Identify which cell holds the provided text, then report its (x, y) central coordinate. 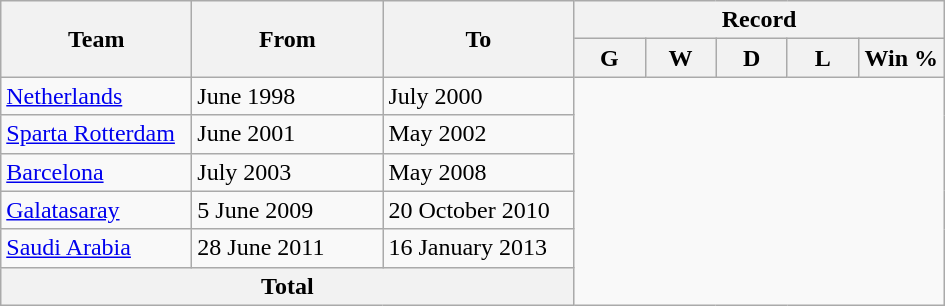
July 2003 (288, 172)
Sparta Rotterdam (96, 134)
Total (288, 286)
July 2000 (478, 96)
Record (759, 20)
To (478, 39)
5 June 2009 (288, 210)
20 October 2010 (478, 210)
Galatasaray (96, 210)
May 2002 (478, 134)
Saudi Arabia (96, 248)
W (680, 58)
L (822, 58)
28 June 2011 (288, 248)
June 1998 (288, 96)
May 2008 (478, 172)
D (752, 58)
16 January 2013 (478, 248)
June 2001 (288, 134)
Win % (901, 58)
G (610, 58)
Netherlands (96, 96)
Team (96, 39)
From (288, 39)
Barcelona (96, 172)
